Output the [X, Y] coordinate of the center of the cell containing the given text.  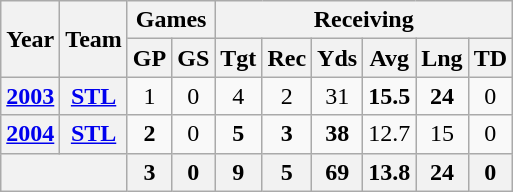
GS [194, 58]
Tgt [238, 58]
15 [442, 134]
9 [238, 172]
TD [490, 58]
2003 [30, 96]
38 [338, 134]
13.8 [390, 172]
1 [149, 96]
Avg [390, 58]
Lng [442, 58]
GP [149, 58]
4 [238, 96]
Rec [287, 58]
Yds [338, 58]
Year [30, 39]
2004 [30, 134]
69 [338, 172]
Games [170, 20]
31 [338, 96]
Team [94, 39]
Receiving [364, 20]
12.7 [390, 134]
15.5 [390, 96]
